Extract the [X, Y] coordinate from the center of the cell holding the provided text.  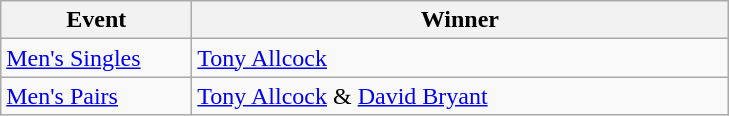
Event [96, 20]
Men's Singles [96, 58]
Tony Allcock [460, 58]
Tony Allcock & David Bryant [460, 96]
Men's Pairs [96, 96]
Winner [460, 20]
